Capture the cell that displays the provided text and extract its [x, y] central coordinate. 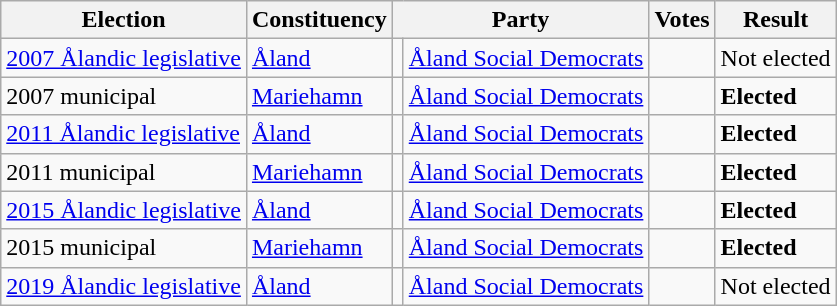
2015 Ålandic legislative [124, 210]
Party [520, 20]
Election [124, 20]
Constituency [319, 20]
Votes [682, 20]
2015 municipal [124, 248]
2011 municipal [124, 172]
2011 Ålandic legislative [124, 134]
2007 Ålandic legislative [124, 58]
2019 Ålandic legislative [124, 286]
2007 municipal [124, 96]
Result [776, 20]
